Determine the (X, Y) coordinate at the center of the cell enclosing the given text.  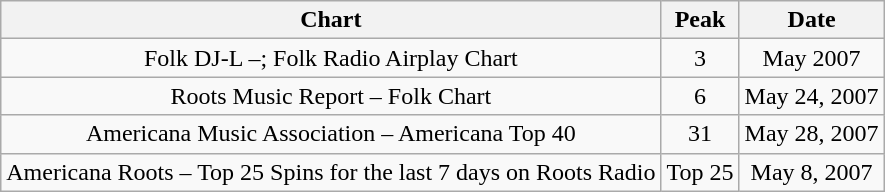
31 (700, 134)
Chart (331, 20)
Date (812, 20)
Roots Music Report – Folk Chart (331, 96)
May 8, 2007 (812, 172)
May 24, 2007 (812, 96)
Folk DJ-L –; Folk Radio Airplay Chart (331, 58)
6 (700, 96)
Americana Music Association – Americana Top 40 (331, 134)
Peak (700, 20)
Top 25 (700, 172)
3 (700, 58)
Americana Roots – Top 25 Spins for the last 7 days on Roots Radio (331, 172)
May 28, 2007 (812, 134)
May 2007 (812, 58)
